Search for the cell housing the specified text and yield its (X, Y) center coordinate. 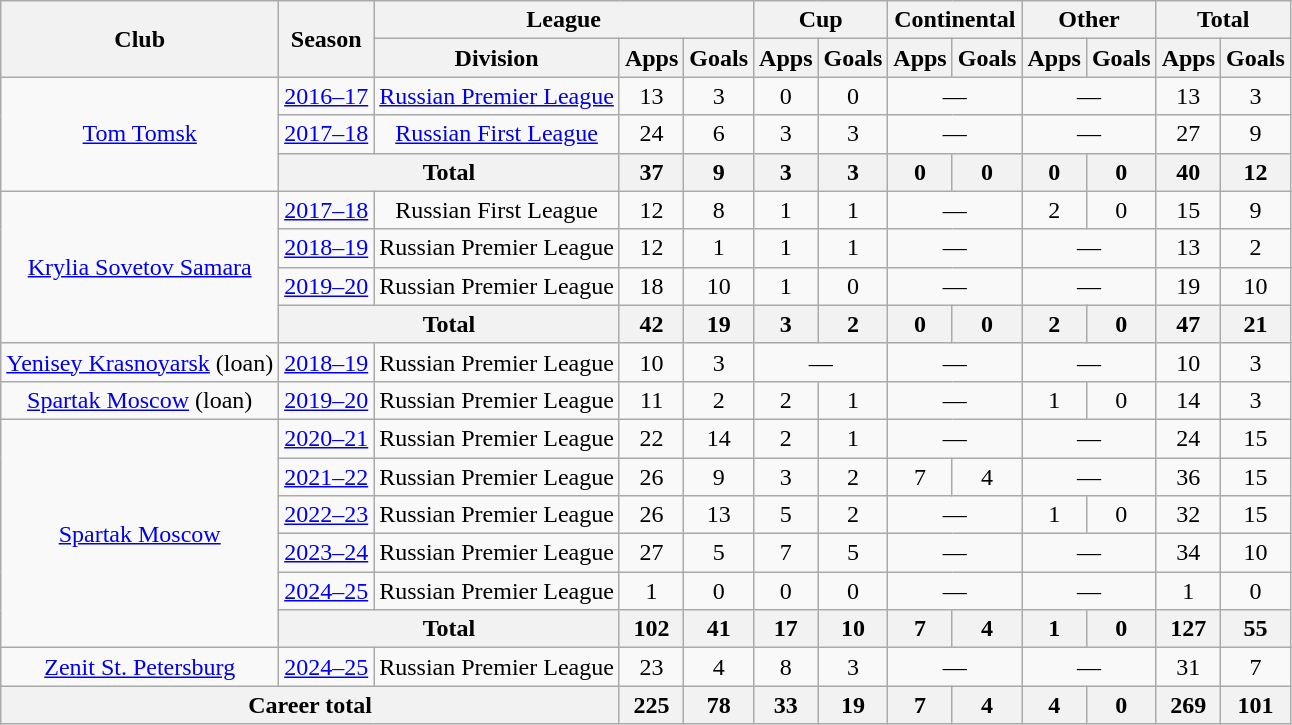
32 (1188, 515)
Tom Tomsk (140, 134)
17 (786, 629)
Continental (955, 20)
102 (651, 629)
34 (1188, 553)
78 (719, 705)
Division (497, 58)
33 (786, 705)
269 (1188, 705)
2016–17 (326, 96)
101 (1256, 705)
6 (719, 134)
Career total (310, 705)
225 (651, 705)
Season (326, 39)
Yenisey Krasnoyarsk (loan) (140, 362)
Zenit St. Petersburg (140, 667)
League (564, 20)
2021–22 (326, 477)
Club (140, 39)
37 (651, 172)
Spartak Moscow (loan) (140, 400)
18 (651, 286)
2020–21 (326, 438)
42 (651, 324)
21 (1256, 324)
31 (1188, 667)
36 (1188, 477)
Cup (821, 20)
23 (651, 667)
Other (1089, 20)
22 (651, 438)
2022–23 (326, 515)
127 (1188, 629)
55 (1256, 629)
Spartak Moscow (140, 533)
2023–24 (326, 553)
11 (651, 400)
40 (1188, 172)
Krylia Sovetov Samara (140, 267)
41 (719, 629)
47 (1188, 324)
